Return [x, y] of the center of cell containing provided text 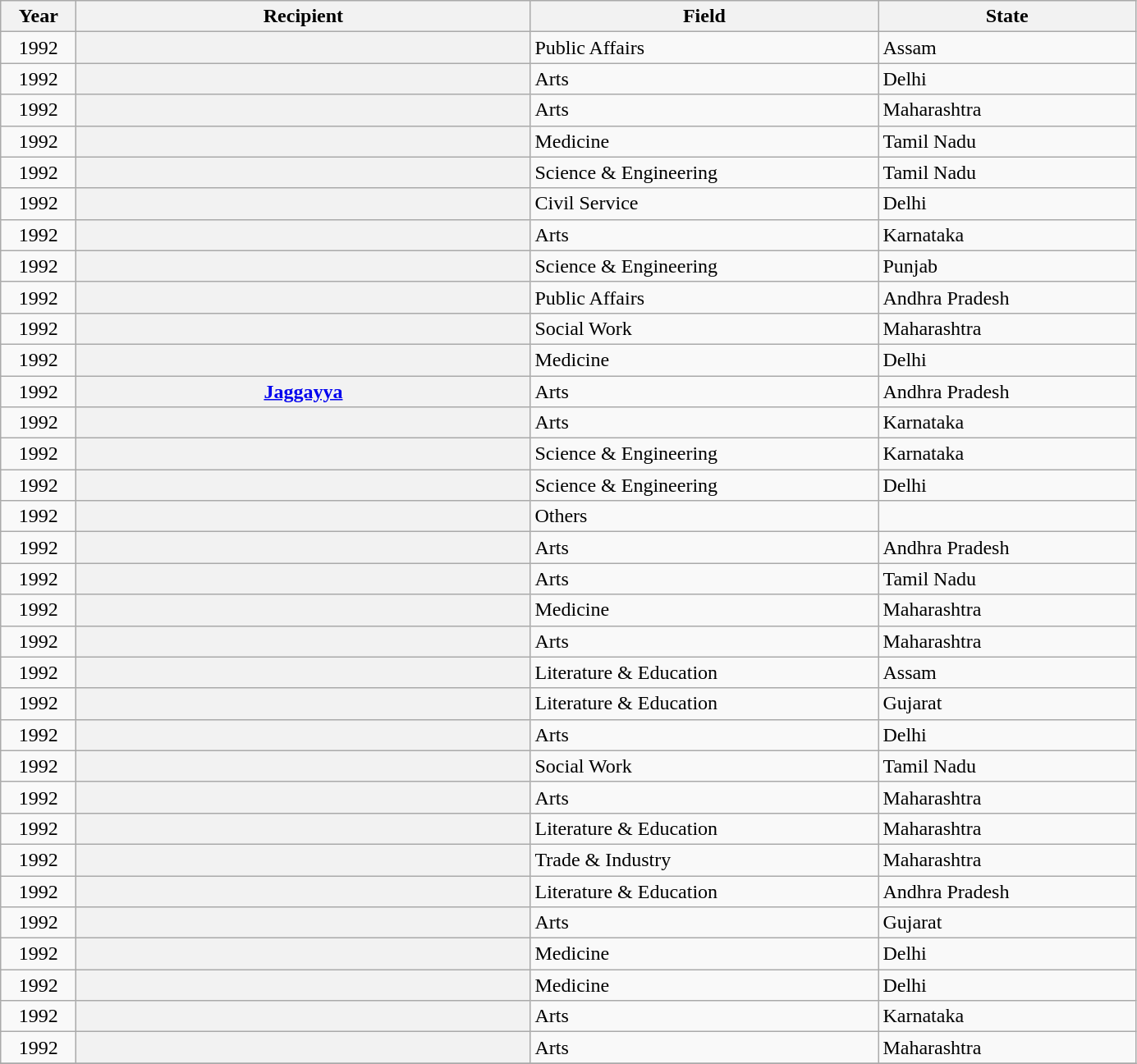
Trade & Industry [704, 860]
State [1006, 16]
Jaggayya [304, 392]
Year [39, 16]
Punjab [1006, 266]
Recipient [304, 16]
Others [704, 516]
Field [704, 16]
Civil Service [704, 204]
